Detect which cell encompasses the target text, then output its [x, y] center coordinate. 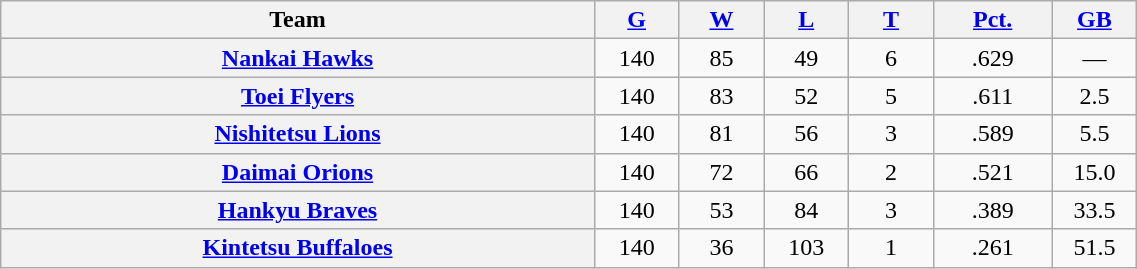
.629 [992, 58]
Pct. [992, 20]
G [636, 20]
Nishitetsu Lions [298, 134]
1 [892, 248]
49 [806, 58]
— [1094, 58]
Kintetsu Buffaloes [298, 248]
.389 [992, 210]
56 [806, 134]
L [806, 20]
T [892, 20]
36 [722, 248]
2 [892, 172]
5.5 [1094, 134]
66 [806, 172]
81 [722, 134]
GB [1094, 20]
51.5 [1094, 248]
.521 [992, 172]
W [722, 20]
53 [722, 210]
Daimai Orions [298, 172]
33.5 [1094, 210]
15.0 [1094, 172]
103 [806, 248]
6 [892, 58]
85 [722, 58]
84 [806, 210]
52 [806, 96]
5 [892, 96]
.589 [992, 134]
Hankyu Braves [298, 210]
Team [298, 20]
2.5 [1094, 96]
.611 [992, 96]
83 [722, 96]
72 [722, 172]
Toei Flyers [298, 96]
Nankai Hawks [298, 58]
.261 [992, 248]
